Locate the cell with the specified text and output its (x, y) center coordinate. 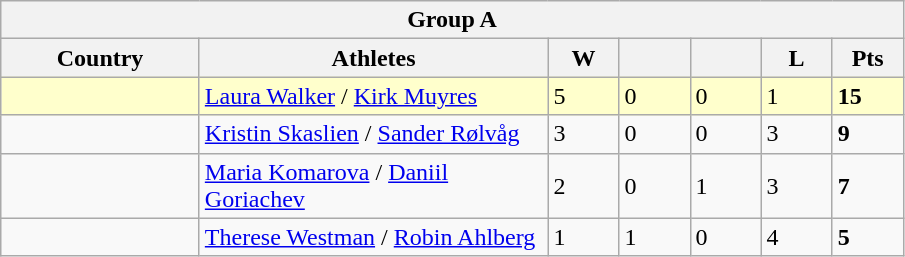
Kristin Skaslien / Sander Rølvåg (374, 134)
L (796, 58)
Laura Walker / Kirk Muyres (374, 96)
9 (868, 134)
Group A (452, 20)
15 (868, 96)
4 (796, 237)
Athletes (374, 58)
W (584, 58)
Therese Westman / Robin Ahlberg (374, 237)
Country (100, 58)
Pts (868, 58)
7 (868, 186)
2 (584, 186)
Maria Komarova / Daniil Goriachev (374, 186)
